For the text-containing cell, return its midpoint in (X, Y) coordinate format. 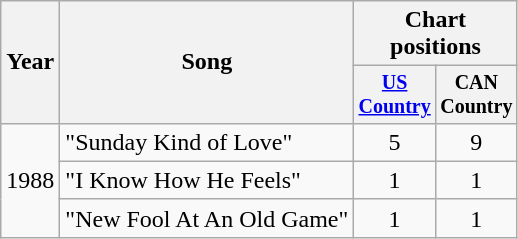
Chart positions (436, 34)
"I Know How He Feels" (207, 180)
"New Fool At An Old Game" (207, 218)
US Country (395, 94)
5 (395, 142)
Song (207, 62)
"Sunday Kind of Love" (207, 142)
9 (476, 142)
Year (30, 62)
CAN Country (476, 94)
1988 (30, 180)
